Search for the cell housing the specified text and yield its [x, y] center coordinate. 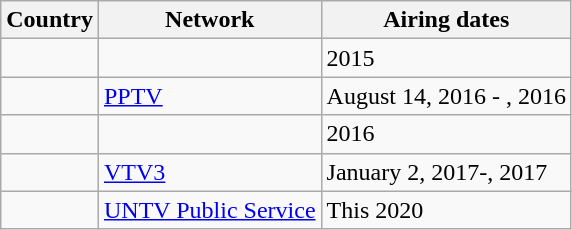
Country [50, 20]
2016 [446, 134]
January 2, 2017-, 2017 [446, 172]
Airing dates [446, 20]
2015 [446, 58]
Network [210, 20]
This 2020 [446, 210]
PPTV [210, 96]
UNTV Public Service [210, 210]
August 14, 2016 - , 2016 [446, 96]
VTV3 [210, 172]
